Determine the (x, y) coordinate at the center of the cell enclosing the given text.  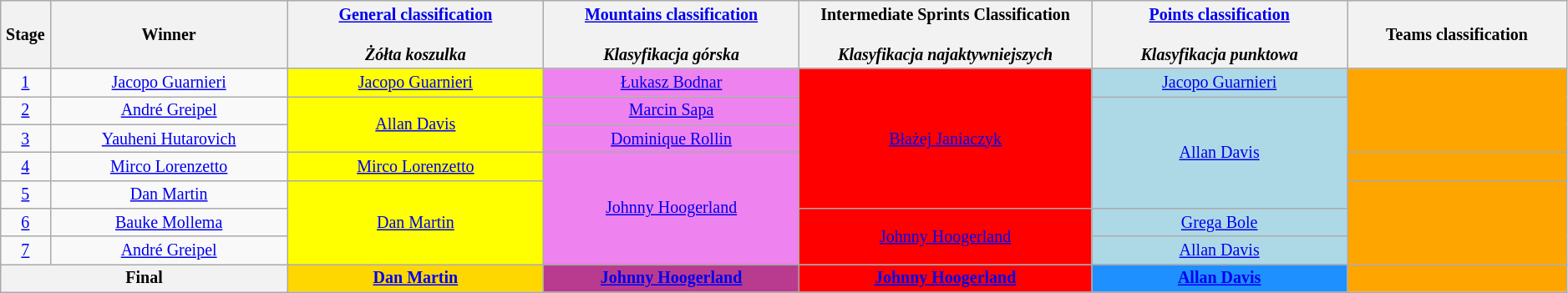
2 (25, 110)
Bauke Mollema (169, 222)
Łukasz Bodnar (671, 83)
4 (25, 167)
General classificationŻółta koszulka (415, 35)
1 (25, 83)
Błażej Janiaczyk (946, 139)
Dominique Rollin (671, 139)
5 (25, 194)
Points classificationKlasyfikacja punktowa (1220, 35)
7 (25, 250)
Grega Bole (1220, 222)
Intermediate Sprints ClassificationKlasyfikacja najaktywniejszych (946, 35)
3 (25, 139)
Winner (169, 35)
Mountains classificationKlasyfikacja górska (671, 35)
Stage (25, 35)
Yauheni Hutarovich (169, 139)
Teams classification (1457, 35)
6 (25, 222)
Final (145, 279)
Marcin Sapa (671, 110)
